Detect which cell encompasses the target text, then output its [x, y] center coordinate. 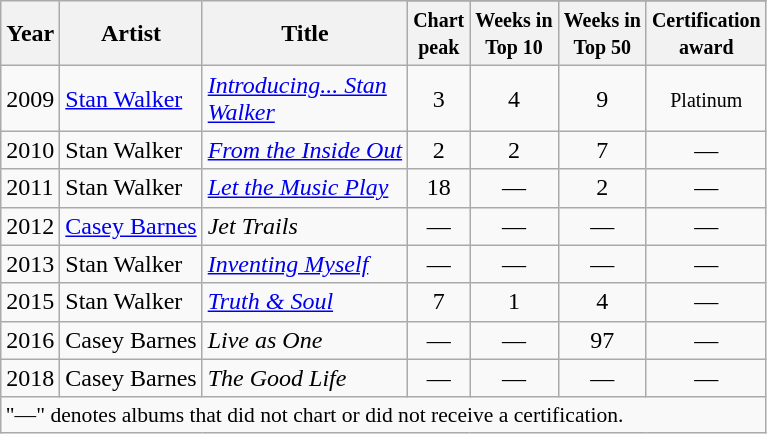
2018 [30, 378]
From the Inside Out [304, 150]
Inventing Myself [304, 264]
Certificationaward [706, 34]
9 [602, 98]
2011 [30, 188]
Jet Trails [304, 226]
97 [602, 340]
Weeks inTop 50 [602, 34]
18 [439, 188]
"—" denotes albums that did not chart or did not receive a certification. [384, 415]
2009 [30, 98]
Title [304, 34]
Year [30, 34]
1 [514, 302]
Platinum [706, 98]
2012 [30, 226]
2016 [30, 340]
Live as One [304, 340]
The Good Life [304, 378]
Let the Music Play [304, 188]
Artist [131, 34]
3 [439, 98]
2015 [30, 302]
Truth & Soul [304, 302]
Weeks inTop 10 [514, 34]
2013 [30, 264]
Chartpeak [439, 34]
Introducing... Stan Walker [304, 98]
2010 [30, 150]
